Capture the cell that displays the provided text and extract its (x, y) central coordinate. 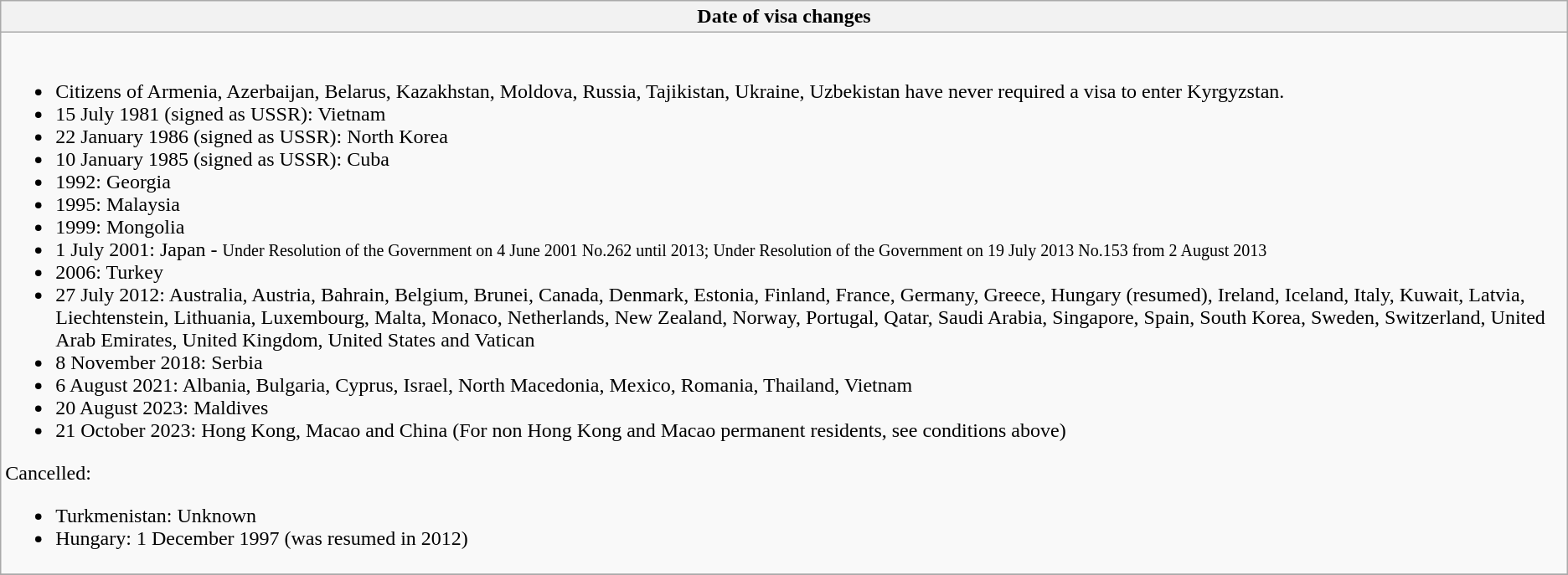
Date of visa changes (784, 17)
